Scan for the cell matching the given text and deliver its (x, y) coordinate at center. 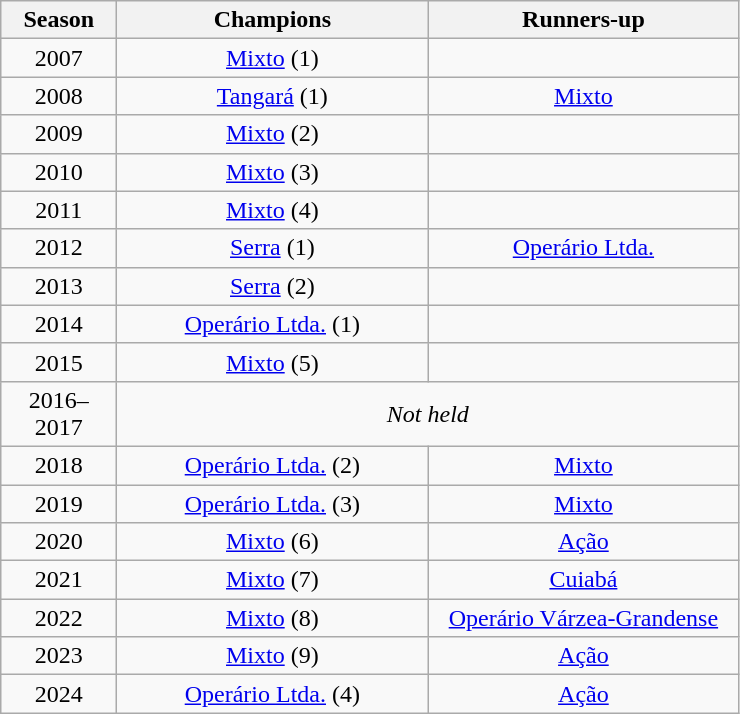
2009 (59, 134)
Mixto (3) (272, 172)
2011 (59, 210)
Mixto (5) (272, 362)
2012 (59, 248)
2021 (59, 580)
2010 (59, 172)
Mixto (4) (272, 210)
Operário Ltda. (3) (272, 503)
Not held (428, 414)
2014 (59, 324)
2022 (59, 618)
2013 (59, 286)
Mixto (8) (272, 618)
Tangará (1) (272, 96)
Mixto (1) (272, 58)
Operário Ltda. (4) (272, 694)
2024 (59, 694)
2020 (59, 542)
2023 (59, 656)
Champions (272, 20)
Operário Ltda. (1) (272, 324)
Operário Ltda. (584, 248)
2019 (59, 503)
Mixto (6) (272, 542)
Operário Várzea-Grandense (584, 618)
Runners-up (584, 20)
Mixto (7) (272, 580)
2008 (59, 96)
Cuiabá (584, 580)
Serra (1) (272, 248)
Season (59, 20)
Mixto (2) (272, 134)
Operário Ltda. (2) (272, 465)
2018 (59, 465)
2007 (59, 58)
2016–2017 (59, 414)
2015 (59, 362)
Mixto (9) (272, 656)
Serra (2) (272, 286)
